Return the (X, Y) coordinate for the center point of the cell that contains the specified text.  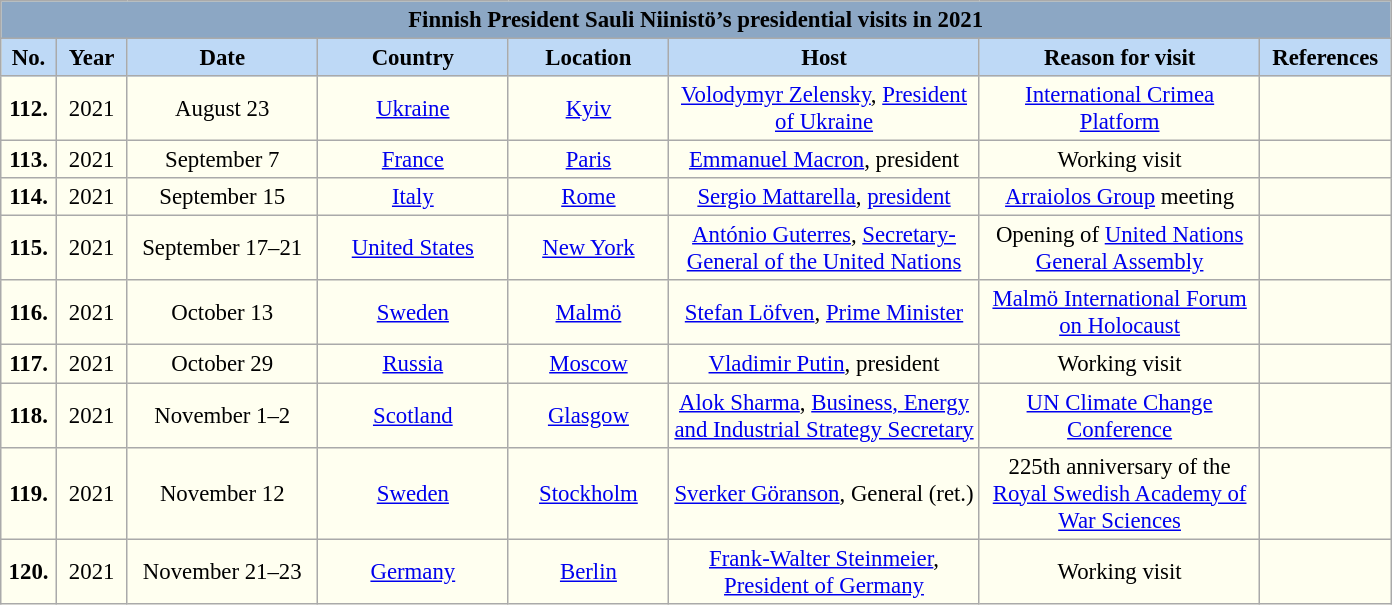
Country (414, 58)
Malmö (588, 312)
Vladimir Putin, president (824, 364)
Location (588, 58)
UN Climate Change Conference (1120, 416)
September 17–21 (222, 248)
September 15 (222, 197)
November 1–2 (222, 416)
119. (29, 493)
Reason for visit (1120, 58)
Sergio Mattarella, president (824, 197)
November 21–23 (222, 572)
Paris (588, 160)
Moscow (588, 364)
120. (29, 572)
225th anniversary of the Royal Swedish Academy of War Sciences (1120, 493)
Rome (588, 197)
Kyiv (588, 108)
Host (824, 58)
António Guterres, Secretary-General of the United Nations (824, 248)
Arraiolos Group meeting (1120, 197)
Berlin (588, 572)
Alok Sharma, Business, Energy and Industrial Strategy Secretary (824, 416)
Italy (414, 197)
Germany (414, 572)
117. (29, 364)
Stockholm (588, 493)
October 29 (222, 364)
113. (29, 160)
France (414, 160)
Glasgow (588, 416)
References (1326, 58)
August 23 (222, 108)
Stefan Löfven, Prime Minister (824, 312)
Russia (414, 364)
118. (29, 416)
September 7 (222, 160)
Ukraine (414, 108)
112. (29, 108)
115. (29, 248)
November 12 (222, 493)
Malmö International Forum on Holocaust (1120, 312)
Emmanuel Macron, president (824, 160)
October 13 (222, 312)
Date (222, 58)
Sverker Göranson, General (ret.) (824, 493)
United States (414, 248)
Year (92, 58)
Opening of United Nations General Assembly (1120, 248)
No. (29, 58)
Finnish President Sauli Niinistö’s presidential visits in 2021 (696, 20)
Frank-Walter Steinmeier, President of Germany (824, 572)
Scotland (414, 416)
International Crimea Platform (1120, 108)
116. (29, 312)
New York (588, 248)
114. (29, 197)
Volodymyr Zelensky, President of Ukraine (824, 108)
